For the text-containing cell, return its midpoint in [X, Y] coordinate format. 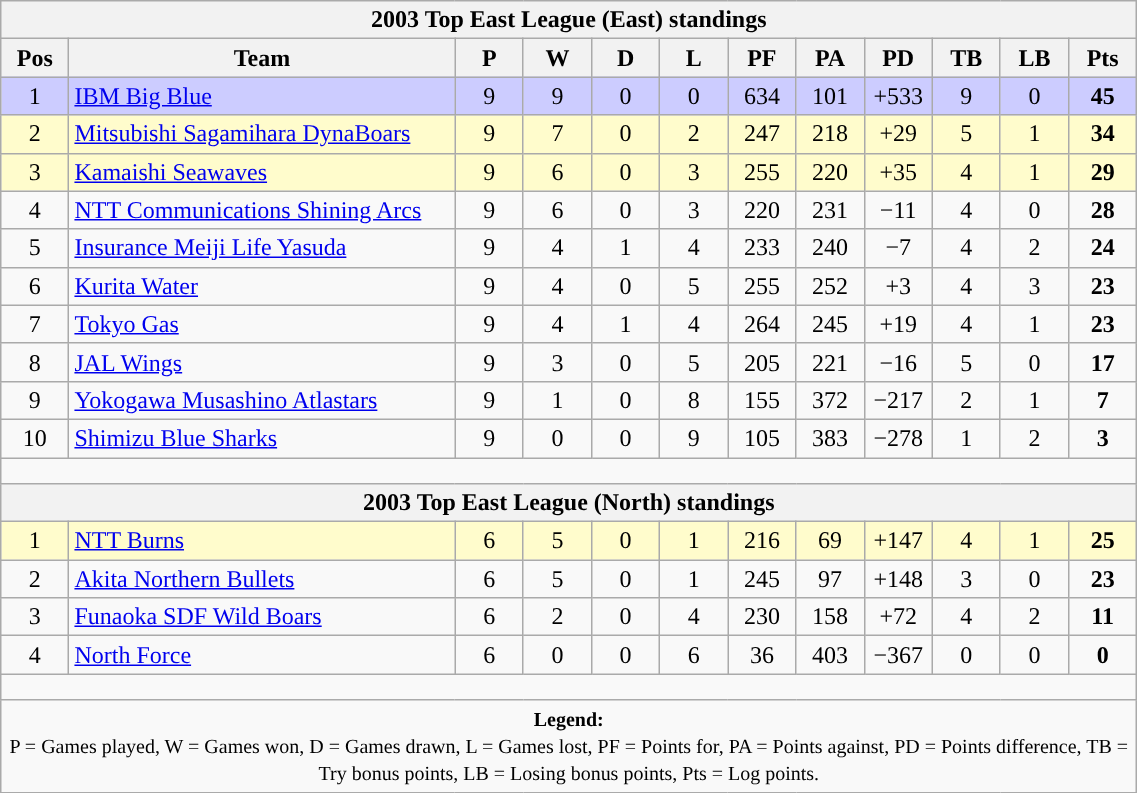
403 [830, 655]
10 [35, 438]
97 [830, 579]
383 [830, 438]
PA [830, 58]
69 [830, 541]
Team [262, 58]
2003 Top East League (East) standings [569, 20]
45 [1103, 96]
+148 [898, 579]
Yokogawa Musashino Atlastars [262, 400]
−11 [898, 210]
Pos [35, 58]
155 [762, 400]
LB [1034, 58]
221 [830, 362]
372 [830, 400]
L [694, 58]
252 [830, 286]
158 [830, 617]
25 [1103, 541]
101 [830, 96]
2003 Top East League (North) standings [569, 503]
Insurance Meiji Life Yasuda [262, 248]
+533 [898, 96]
230 [762, 617]
+72 [898, 617]
264 [762, 324]
34 [1103, 134]
PF [762, 58]
+147 [898, 541]
TB [966, 58]
218 [830, 134]
−367 [898, 655]
NTT Communications Shining Arcs [262, 210]
28 [1103, 210]
W [557, 58]
24 [1103, 248]
Funaoka SDF Wild Boars [262, 617]
233 [762, 248]
247 [762, 134]
P [489, 58]
240 [830, 248]
634 [762, 96]
−16 [898, 362]
−7 [898, 248]
216 [762, 541]
−278 [898, 438]
Pts [1103, 58]
PD [898, 58]
+29 [898, 134]
29 [1103, 172]
JAL Wings [262, 362]
Kamaishi Seawaves [262, 172]
Tokyo Gas [262, 324]
231 [830, 210]
−217 [898, 400]
+3 [898, 286]
D [625, 58]
NTT Burns [262, 541]
205 [762, 362]
Kurita Water [262, 286]
+35 [898, 172]
17 [1103, 362]
36 [762, 655]
North Force [262, 655]
Akita Northern Bullets [262, 579]
+19 [898, 324]
105 [762, 438]
Shimizu Blue Sharks [262, 438]
11 [1103, 617]
IBM Big Blue [262, 96]
Mitsubishi Sagamihara DynaBoars [262, 134]
